Determine the [X, Y] coordinate at the center of the cell enclosing the given text.  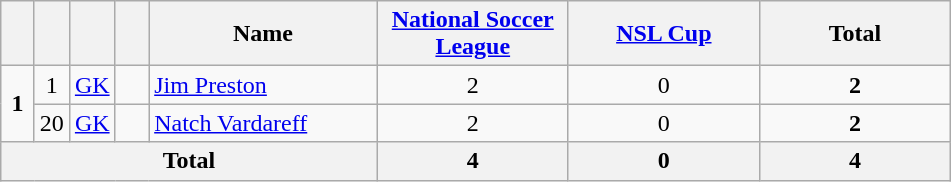
Jim Preston [264, 85]
20 [52, 123]
National Soccer League [472, 34]
Natch Vardareff [264, 123]
Name [264, 34]
NSL Cup [664, 34]
